Identify which cell holds the provided text, then report its [X, Y] central coordinate. 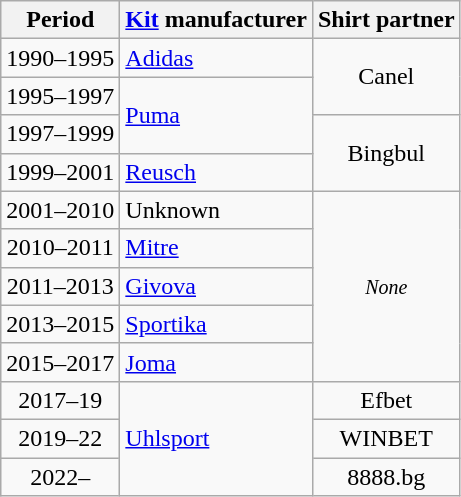
1995–1997 [60, 96]
Adidas [216, 58]
Mitre [216, 248]
Puma [216, 115]
Sportika [216, 324]
2010–2011 [60, 248]
2013–2015 [60, 324]
1999–2001 [60, 172]
WINBET [386, 438]
8888.bg [386, 477]
1990–1995 [60, 58]
Kit manufacturer [216, 20]
2019–22 [60, 438]
Givova [216, 286]
Unknown [216, 210]
None [386, 286]
2015–2017 [60, 362]
Shirt partner [386, 20]
Bingbul [386, 153]
Reusch [216, 172]
Canel [386, 77]
Joma [216, 362]
2022– [60, 477]
2017–19 [60, 400]
Period [60, 20]
2001–2010 [60, 210]
Efbet [386, 400]
2011–2013 [60, 286]
1997–1999 [60, 134]
Uhlsport [216, 438]
